From the cell containing the given text, extract its center point as (x, y) coordinate. 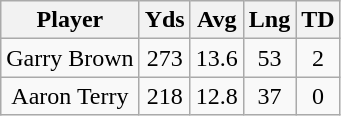
13.6 (216, 58)
53 (269, 58)
218 (164, 96)
TD (318, 20)
Player (70, 20)
0 (318, 96)
Yds (164, 20)
Avg (216, 20)
Garry Brown (70, 58)
273 (164, 58)
2 (318, 58)
Aaron Terry (70, 96)
12.8 (216, 96)
37 (269, 96)
Lng (269, 20)
